Pinpoint the cell where the given text exists, returning its (X, Y) midpoint coordinate. 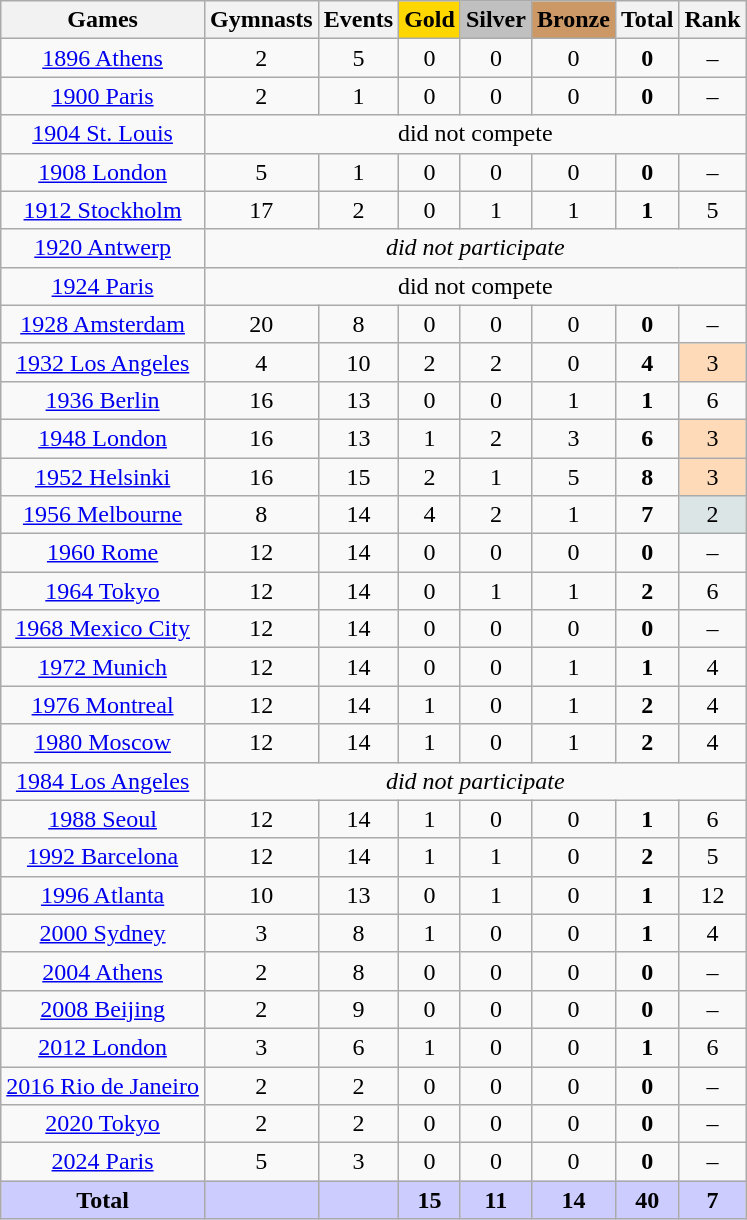
1948 London (103, 438)
1896 Athens (103, 58)
2000 Sydney (103, 933)
1932 Los Angeles (103, 362)
17 (261, 210)
1956 Melbourne (103, 515)
Silver (496, 20)
1936 Berlin (103, 400)
1900 Paris (103, 96)
Events (358, 20)
1988 Seoul (103, 819)
2004 Athens (103, 971)
1904 St. Louis (103, 134)
1992 Barcelona (103, 857)
1920 Antwerp (103, 248)
40 (647, 1200)
1964 Tokyo (103, 591)
1996 Atlanta (103, 895)
1960 Rome (103, 553)
1912 Stockholm (103, 210)
Gold (430, 20)
1980 Moscow (103, 743)
Rank (712, 20)
9 (358, 1009)
1924 Paris (103, 286)
1968 Mexico City (103, 629)
2024 Paris (103, 1162)
11 (496, 1200)
1972 Munich (103, 667)
1928 Amsterdam (103, 324)
2020 Tokyo (103, 1124)
1984 Los Angeles (103, 781)
Bronze (573, 20)
Games (103, 20)
1976 Montreal (103, 705)
2008 Beijing (103, 1009)
Gymnasts (261, 20)
20 (261, 324)
2016 Rio de Janeiro (103, 1085)
2012 London (103, 1047)
1952 Helsinki (103, 477)
1908 London (103, 172)
